Identify which cell holds the provided text, then report its (x, y) central coordinate. 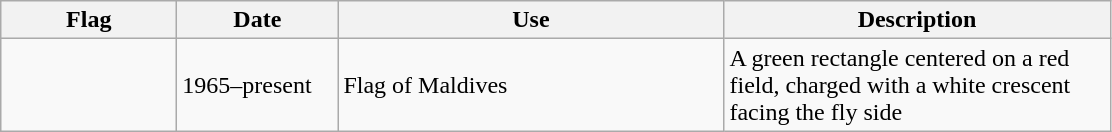
Description (917, 20)
Use (531, 20)
Flag (89, 20)
Date (258, 20)
1965–present (258, 85)
A green rectangle centered on a red field, charged with a white crescent facing the fly side (917, 85)
Flag of Maldives (531, 85)
